Detect which cell encompasses the target text, then output its [X, Y] center coordinate. 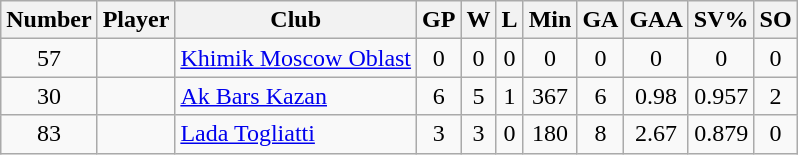
8 [600, 134]
GAA [656, 20]
GA [600, 20]
L [510, 20]
W [478, 20]
Player [136, 20]
57 [49, 58]
Club [296, 20]
367 [550, 96]
Number [49, 20]
Min [550, 20]
SV% [721, 20]
GP [439, 20]
SO [776, 20]
Lada Togliatti [296, 134]
0.879 [721, 134]
180 [550, 134]
30 [49, 96]
0.98 [656, 96]
83 [49, 134]
1 [510, 96]
5 [478, 96]
2.67 [656, 134]
2 [776, 96]
0.957 [721, 96]
Ak Bars Kazan [296, 96]
Khimik Moscow Oblast [296, 58]
